Output the (X, Y) coordinate of the center of the cell containing the given text.  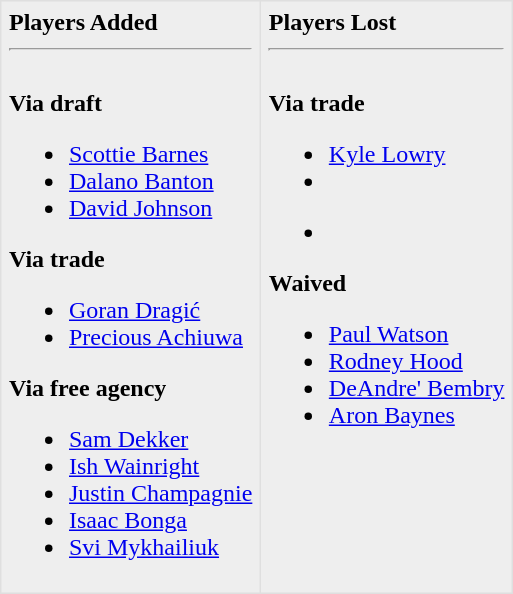
Players Lost Via tradeKyle LowryWaivedPaul WatsonRodney HoodDeAndre' BembryAron Baynes (387, 297)
